Output the [x, y] coordinate of the center of the cell containing the given text.  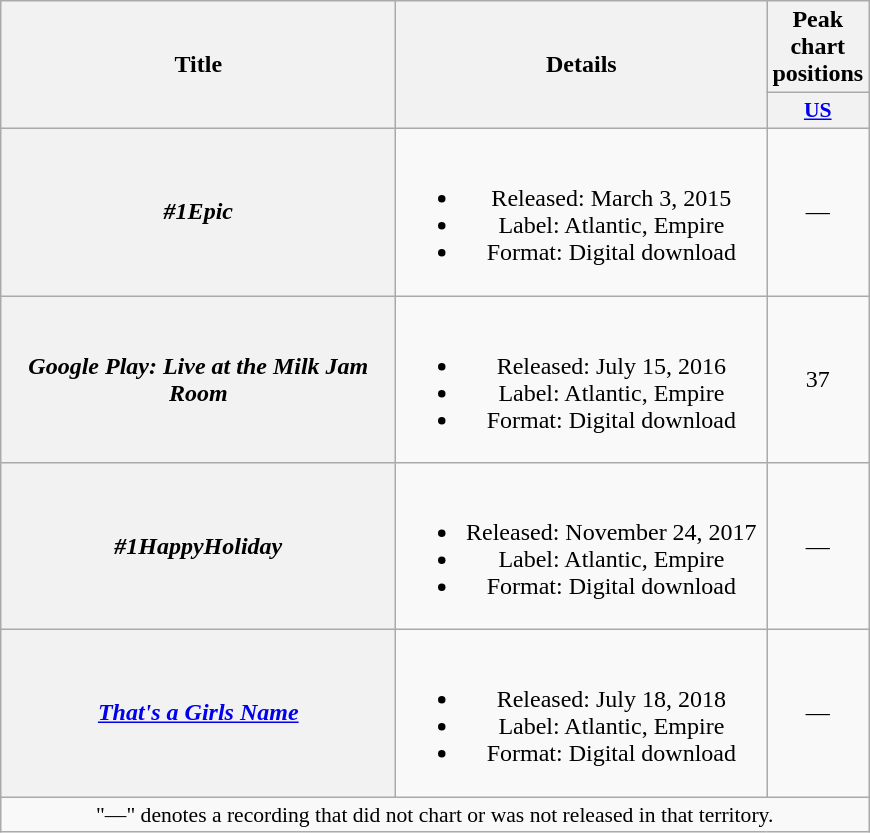
Details [582, 65]
Released: November 24, 2017Label: Atlantic, EmpireFormat: Digital download [582, 546]
Google Play: Live at the Milk Jam Room [198, 380]
US [818, 111]
Released: July 18, 2018Label: Atlantic, EmpireFormat: Digital download [582, 714]
#1HappyHoliday [198, 546]
Title [198, 65]
That's a Girls Name [198, 714]
Peak chart positions [818, 47]
Released: July 15, 2016Label: Atlantic, EmpireFormat: Digital download [582, 380]
#1Epic [198, 212]
Released: March 3, 2015Label: Atlantic, EmpireFormat: Digital download [582, 212]
37 [818, 380]
"—" denotes a recording that did not chart or was not released in that territory. [435, 815]
